Determine the (x, y) coordinate at the center of the cell enclosing the given text.  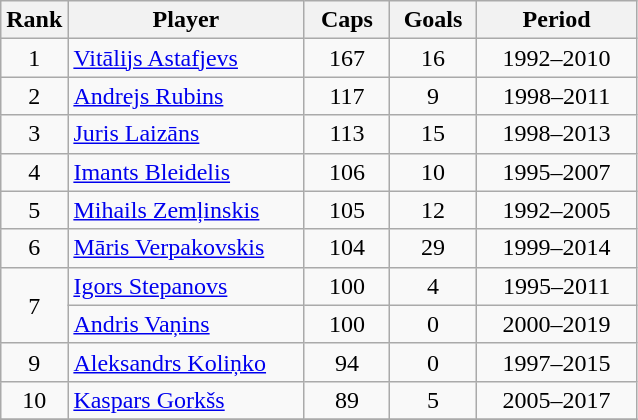
29 (433, 248)
Caps (347, 20)
Andrejs Rubins (186, 96)
Imants Bleidelis (186, 172)
2000–2019 (556, 324)
1998–2013 (556, 134)
106 (347, 172)
1995–2007 (556, 172)
Player (186, 20)
94 (347, 362)
167 (347, 58)
Mihails Zemļinskis (186, 210)
1998–2011 (556, 96)
1995–2011 (556, 286)
104 (347, 248)
89 (347, 400)
Kaspars Gorkšs (186, 400)
117 (347, 96)
Aleksandrs Koliņko (186, 362)
Goals (433, 20)
Vitālijs Astafjevs (186, 58)
2005–2017 (556, 400)
1997–2015 (556, 362)
1992–2010 (556, 58)
Māris Verpakovskis (186, 248)
2 (34, 96)
105 (347, 210)
1999–2014 (556, 248)
Andris Vaņins (186, 324)
15 (433, 134)
Rank (34, 20)
6 (34, 248)
16 (433, 58)
3 (34, 134)
1 (34, 58)
Juris Laizāns (186, 134)
Period (556, 20)
1992–2005 (556, 210)
113 (347, 134)
12 (433, 210)
Igors Stepanovs (186, 286)
7 (34, 305)
